From the cell containing the given text, extract its center point as (x, y) coordinate. 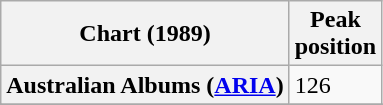
Peakposition (335, 34)
126 (335, 85)
Australian Albums (ARIA) (145, 85)
Chart (1989) (145, 34)
